Pinpoint the cell where the given text exists, returning its (X, Y) midpoint coordinate. 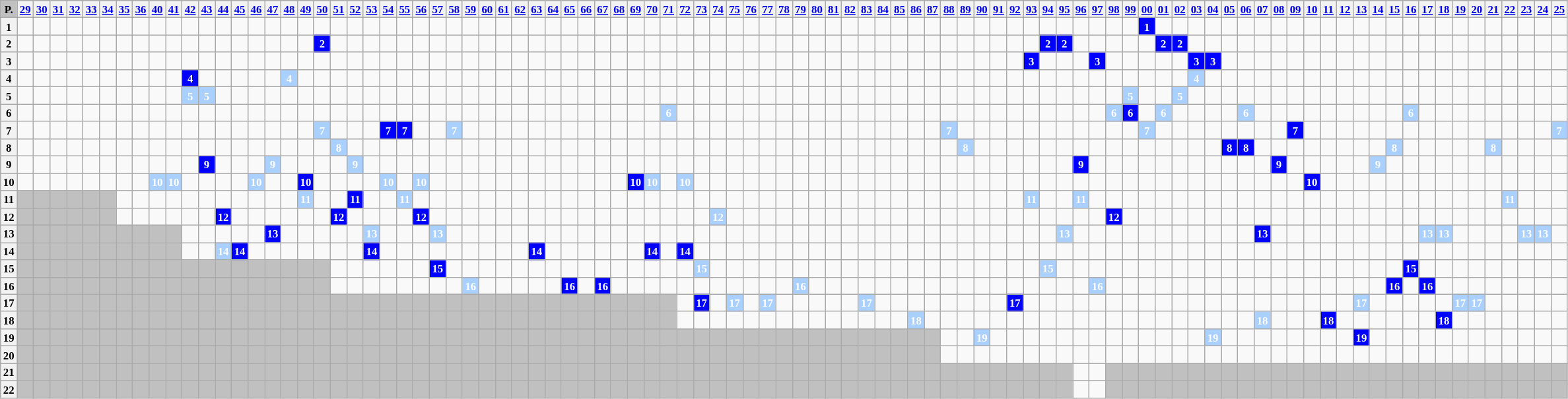
70 (652, 9)
95 (1064, 9)
04 (1213, 9)
24 (1542, 9)
66 (586, 9)
63 (536, 9)
94 (1048, 9)
40 (157, 9)
49 (305, 9)
08 (1279, 9)
23 (1526, 9)
30 (42, 9)
07 (1262, 9)
42 (190, 9)
05 (1229, 9)
69 (635, 9)
98 (1114, 9)
53 (371, 9)
71 (668, 9)
81 (833, 9)
62 (520, 9)
51 (338, 9)
00 (1147, 9)
36 (141, 9)
44 (223, 9)
01 (1163, 9)
25 (1559, 9)
84 (883, 9)
88 (949, 9)
87 (932, 9)
91 (998, 9)
72 (685, 9)
47 (272, 9)
55 (404, 9)
77 (767, 9)
31 (58, 9)
34 (108, 9)
46 (256, 9)
78 (784, 9)
83 (866, 9)
97 (1097, 9)
96 (1081, 9)
68 (619, 9)
P. (9, 9)
60 (487, 9)
79 (800, 9)
32 (75, 9)
74 (718, 9)
80 (817, 9)
75 (734, 9)
64 (553, 9)
56 (421, 9)
86 (916, 9)
33 (91, 9)
50 (322, 9)
52 (355, 9)
82 (850, 9)
67 (602, 9)
85 (899, 9)
99 (1130, 9)
93 (1031, 9)
73 (701, 9)
61 (503, 9)
76 (751, 9)
43 (207, 9)
90 (982, 9)
58 (454, 9)
41 (174, 9)
54 (388, 9)
65 (569, 9)
92 (1015, 9)
35 (124, 9)
06 (1246, 9)
03 (1196, 9)
45 (240, 9)
89 (965, 9)
57 (437, 9)
09 (1295, 9)
29 (25, 9)
48 (289, 9)
59 (470, 9)
02 (1180, 9)
